Extract the (x, y) coordinate from the center of the cell holding the provided text.  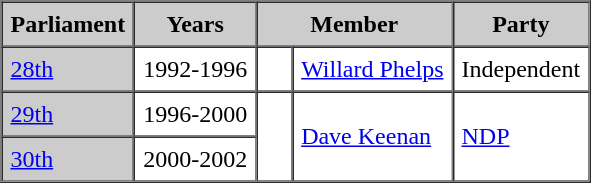
30th (68, 158)
1996-2000 (195, 114)
28th (68, 68)
NDP (520, 137)
Independent (520, 68)
Dave Keenan (372, 137)
2000-2002 (195, 158)
29th (68, 114)
Years (195, 24)
1992-1996 (195, 68)
Parliament (68, 24)
Willard Phelps (372, 68)
Member (354, 24)
Party (520, 24)
